From the cell containing the given text, extract its center point as (x, y) coordinate. 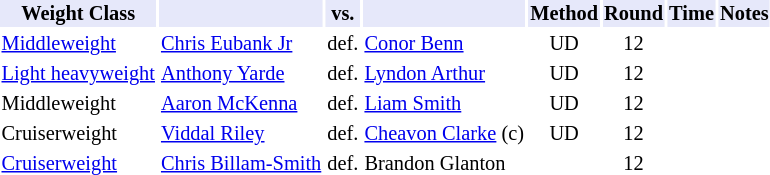
Round (634, 14)
vs. (343, 14)
Cruiserweight (78, 134)
Conor Benn (444, 44)
Weight Class (78, 14)
Time (692, 14)
Liam Smith (444, 104)
Lyndon Arthur (444, 74)
Anthony Yarde (240, 74)
Viddal Riley (240, 134)
Chris Eubank Jr (240, 44)
Method (564, 14)
Notes (744, 14)
Light heavyweight (78, 74)
Cheavon Clarke (c) (444, 134)
Aaron McKenna (240, 104)
